Detect which cell encompasses the target text, then output its [X, Y] center coordinate. 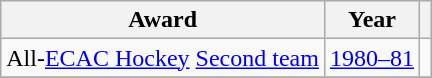
1980–81 [372, 58]
Award [163, 20]
Year [372, 20]
All-ECAC Hockey Second team [163, 58]
